Find where the given text appears and provide that cell's center as (X, Y) coordinate. 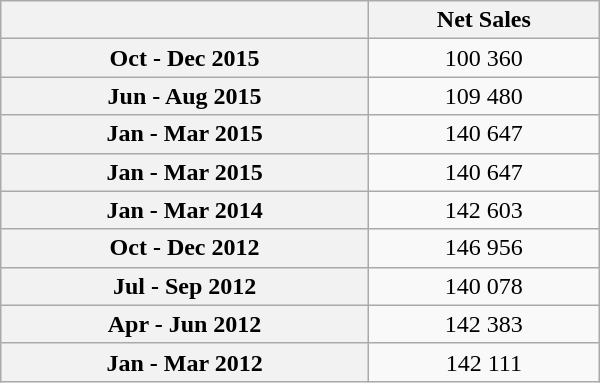
Oct - Dec 2012 (185, 248)
Jul - Sep 2012 (185, 286)
Apr - Jun 2012 (185, 324)
Net Sales (484, 20)
Jan - Mar 2014 (185, 210)
146 956 (484, 248)
142 111 (484, 362)
142 383 (484, 324)
140 078 (484, 286)
Jan - Mar 2012 (185, 362)
Jun - Aug 2015 (185, 96)
142 603 (484, 210)
Oct - Dec 2015 (185, 58)
100 360 (484, 58)
109 480 (484, 96)
